Pinpoint the cell where the given text exists, returning its (x, y) midpoint coordinate. 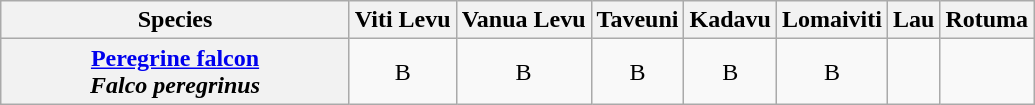
Taveuni (638, 20)
Lau (913, 20)
Peregrine falconFalco peregrinus (176, 72)
Vanua Levu (524, 20)
Lomaiviti (832, 20)
Rotuma (987, 20)
Species (176, 20)
Viti Levu (402, 20)
Kadavu (730, 20)
